Capture the cell that displays the provided text and extract its (x, y) central coordinate. 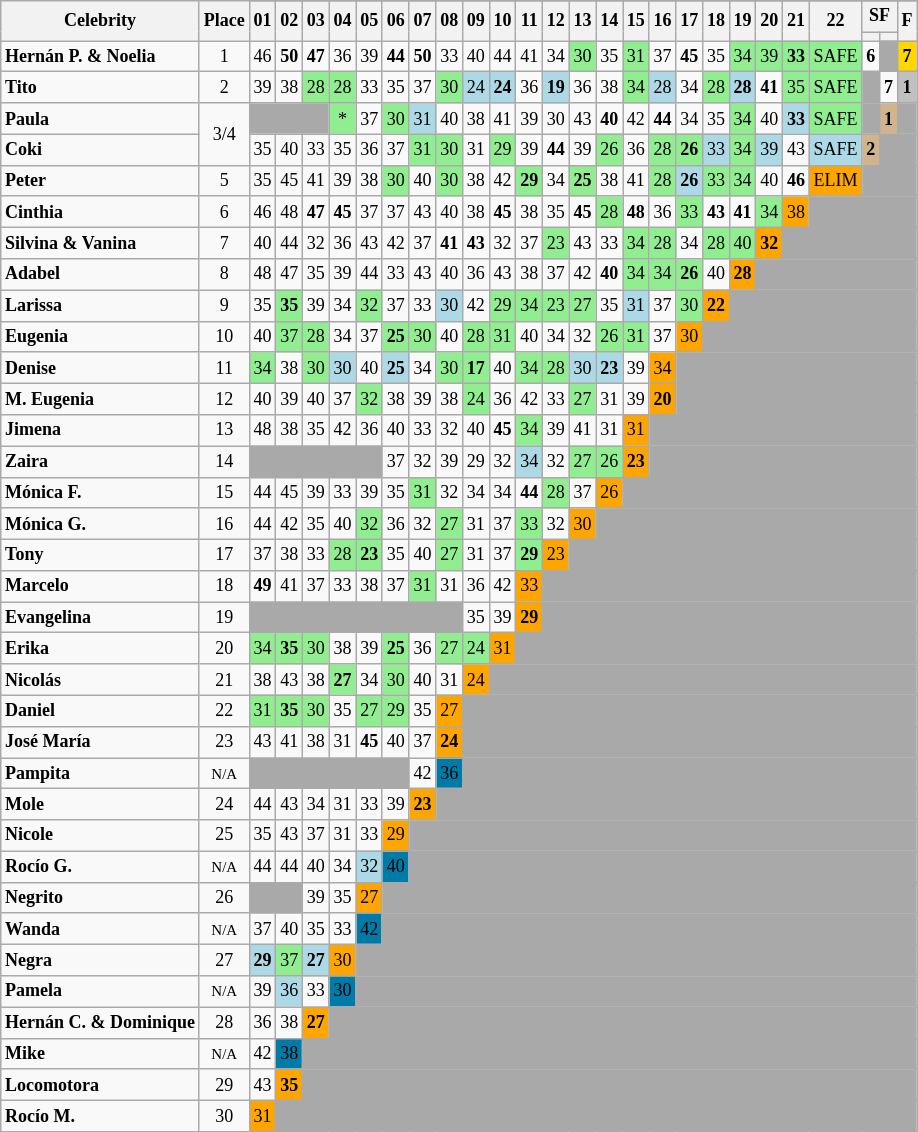
Mole (100, 804)
08 (450, 21)
Place (224, 21)
Eugenia (100, 336)
09 (476, 21)
Locomotora (100, 1084)
Rocío G. (100, 866)
Adabel (100, 274)
Negrito (100, 898)
Rocío M. (100, 1116)
Paula (100, 118)
3/4 (224, 134)
06 (396, 21)
05 (370, 21)
M. Eugenia (100, 398)
03 (316, 21)
Mónica G. (100, 524)
Daniel (100, 710)
9 (224, 306)
49 (262, 586)
Pampita (100, 774)
8 (224, 274)
Larissa (100, 306)
Jimena (100, 430)
Tony (100, 554)
Mónica F. (100, 492)
Negra (100, 960)
Nicole (100, 836)
Wanda (100, 928)
07 (422, 21)
José María (100, 742)
04 (342, 21)
Marcelo (100, 586)
ELIM (836, 180)
01 (262, 21)
* (342, 118)
Hernán P. & Noelia (100, 56)
Zaira (100, 462)
Nicolás (100, 680)
Evangelina (100, 618)
Tito (100, 88)
Peter (100, 180)
Hernán C. & Dominique (100, 1022)
02 (290, 21)
Cinthia (100, 212)
Denise (100, 368)
Erika (100, 648)
SF (880, 16)
F (907, 21)
Mike (100, 1054)
Silvina & Vanina (100, 244)
Pamela (100, 992)
Celebrity (100, 21)
Coki (100, 150)
5 (224, 180)
